Scan for the cell matching the given text and deliver its [X, Y] coordinate at center. 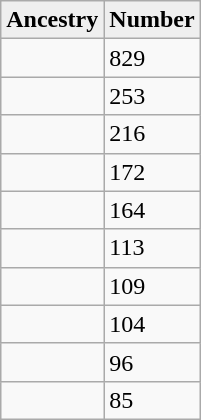
829 [152, 58]
104 [152, 324]
85 [152, 400]
164 [152, 210]
Number [152, 20]
216 [152, 134]
253 [152, 96]
96 [152, 362]
113 [152, 248]
172 [152, 172]
Ancestry [52, 20]
109 [152, 286]
